For the text-containing cell, return its midpoint in [x, y] coordinate format. 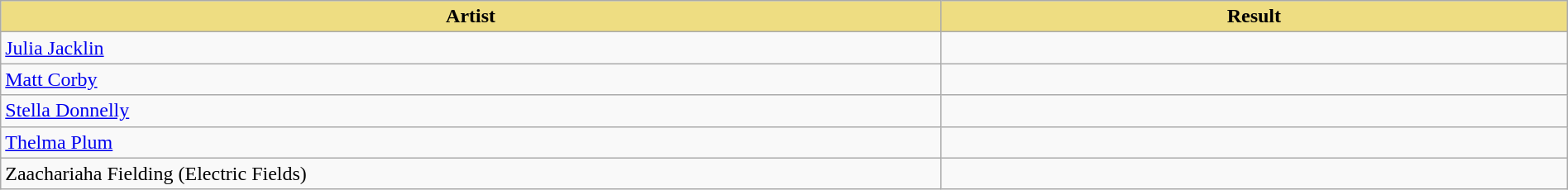
Zaachariaha Fielding (Electric Fields) [471, 173]
Julia Jacklin [471, 48]
Stella Donnelly [471, 111]
Result [1254, 17]
Artist [471, 17]
Matt Corby [471, 79]
Thelma Plum [471, 142]
